Return the [x, y] coordinate for the center point of the cell that contains the specified text.  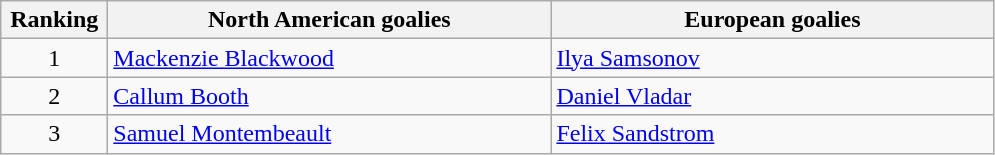
Mackenzie Blackwood [330, 58]
1 [54, 58]
Felix Sandstrom [772, 134]
3 [54, 134]
North American goalies [330, 20]
Ilya Samsonov [772, 58]
Callum Booth [330, 96]
Ranking [54, 20]
European goalies [772, 20]
Samuel Montembeault [330, 134]
2 [54, 96]
Daniel Vladar [772, 96]
